Output the [X, Y] coordinate of the center of the cell containing the given text.  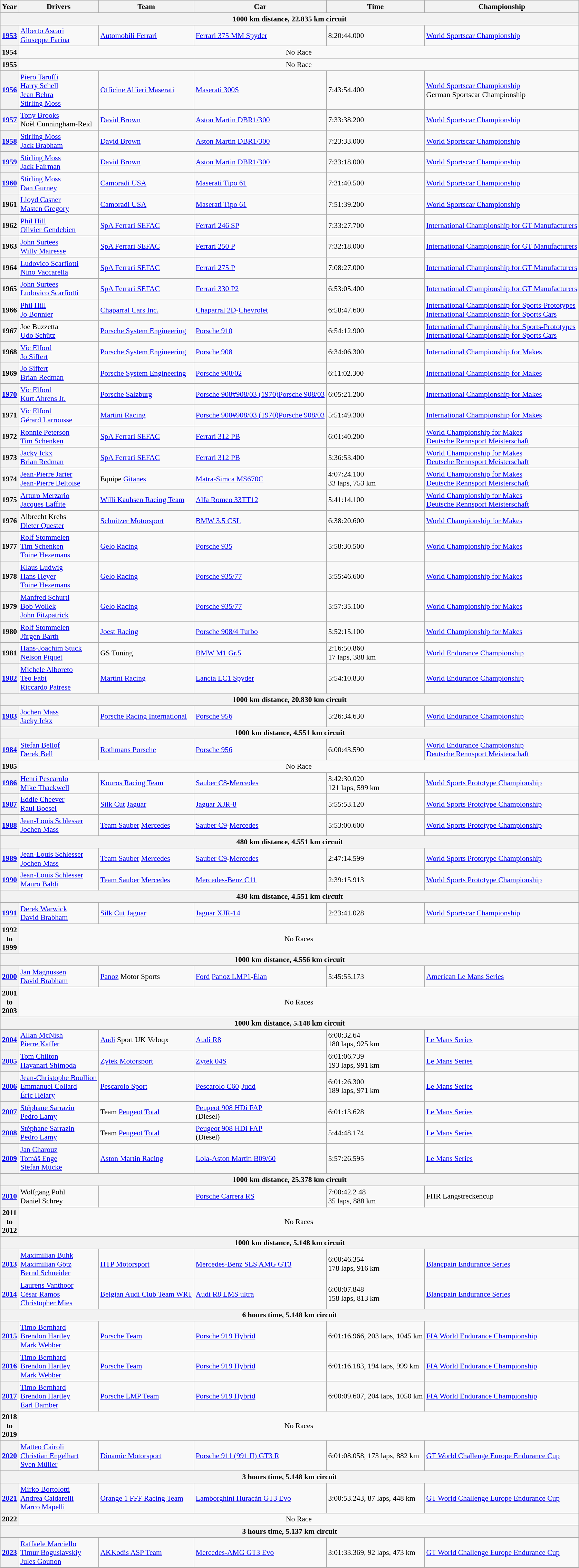
Ferrari 330 P2 [260, 289]
5:58:30.500 [375, 546]
Vic Elford Jo Siffert [59, 352]
1991 [10, 913]
Rolf Stommelen Tim Schenken Toine Hezemans [59, 546]
Vic Elford Gérard Larrousse [59, 416]
5:57:26.595 [375, 1159]
Ferrari 250 P [260, 247]
7:00:42.2 4835 laps, 888 km [375, 1196]
6:00:07.848158 laps, 813 km [375, 1294]
Raffaele Marciello Timur Boguslavskiy Jules Gounon [59, 1552]
Arturo Merzario Jacques Laffite [59, 500]
2:39:15.913 [375, 880]
7:08:27.000 [375, 268]
Jan Charouz Tomáš Enge Stefan Mücke [59, 1159]
3:00:53.243, 87 laps, 448 km [375, 1498]
John Surtees Willy Mairesse [59, 247]
6:01:26.300189 laps, 971 km [375, 1086]
1981 [10, 653]
2:47:14.599 [375, 858]
Porsche 908/4 Turbo [260, 632]
Porsche 908/02 [260, 373]
Matra-Simca MS670C [260, 479]
Belgian Audi Club Team WRT [146, 1294]
Time [375, 7]
5:54:10.830 [375, 679]
3 hours time, 5.137 km circuit [290, 1532]
Lancia LC1 Spyder [260, 679]
1979 [10, 606]
6:01:06.739193 laps, 991 km [375, 1061]
1956 [10, 90]
2021 [10, 1498]
5:52:15.100 [375, 632]
Jacky Ickx Brian Redman [59, 458]
1969 [10, 373]
3:42:30.020121 laps, 599 km [375, 783]
Porsche 935 [260, 546]
1963 [10, 247]
5:44:48.174 [375, 1133]
Ronnie Peterson Tim Schenken [59, 436]
Matteo Cairoli Christian Engelhart Sven Müller [59, 1456]
2008 [10, 1133]
1971 [10, 416]
2000 [10, 977]
Vic Elford Kurt Ahrens Jr. [59, 394]
7:23:33.000 [375, 141]
6:53:05.400 [375, 289]
Tony Brooks Noël Cunningham-Reid [59, 120]
1965 [10, 289]
Chaparral 2D-Chevrolet [260, 310]
Phil Hill Olivier Gendebien [59, 226]
1959 [10, 162]
Maximilian Buhk Maximilian Götz Bernd Schneider [59, 1264]
Porsche LMP Team [146, 1396]
Joe Buzzetta Udo Schütz [59, 331]
1953 [10, 35]
Pescarolo Sport [146, 1086]
2006 [10, 1086]
Laurens Vanthoor César Ramos Christopher Mies [59, 1294]
Tom Chilton Hayanari Shimoda [59, 1061]
1954 [10, 52]
Jo Siffert Brian Redman [59, 373]
Zytek Motorsport [146, 1061]
Jean-Christophe Boullion Emmanuel Collard Éric Hélary [59, 1086]
1972 [10, 436]
1000 km distance, 4.556 km circuit [290, 960]
1955 [10, 65]
Porsche 908 [260, 352]
Phil Hill Jo Bonnier [59, 310]
Wolfgang Pohl Daniel Schrey [59, 1196]
Jochen Mass Jacky Ickx [59, 716]
Mercedes-Benz SLS AMG GT3 [260, 1264]
1968 [10, 352]
World Sportscar ChampionshipGerman Sportscar Championship [502, 90]
6:01:16.183, 194 laps, 999 km [375, 1366]
5:55:46.600 [375, 577]
4:07:24.10033 laps, 753 km [375, 479]
3:01:33.369, 92 laps, 473 km [375, 1552]
Derek Warwick David Brabham [59, 913]
1962 [10, 226]
Sauber C8-Mercedes [260, 783]
Ferrari 246 SP [260, 226]
Porsche 910 [260, 331]
BMW M1 Gr.5 [260, 653]
2013 [10, 1264]
2010 [10, 1196]
7:33:27.700 [375, 226]
1958 [10, 141]
7:51:39.200 [375, 204]
2015 [10, 1336]
2009 [10, 1159]
6 hours time, 5.148 km circuit [290, 1315]
6:01:40.200 [375, 436]
Porsche Salzburg [146, 394]
Audi Sport UK Veloqx [146, 1040]
GS Tuning [146, 653]
FHR Langstreckencup [502, 1196]
2016 [10, 1366]
2014 [10, 1294]
World Endurance Championship Deutsche Rennsport Meisterschaft [502, 750]
6:00:09.607, 204 laps, 1050 km [375, 1396]
6:05:21.200 [375, 394]
Porsche Carrera RS [260, 1196]
1974 [10, 479]
Timo Bernhard Brendon Hartley Earl Bamber [59, 1396]
1000 km distance, 25.378 km circuit [290, 1180]
5:45:55.173 [375, 977]
1989 [10, 858]
1975 [10, 500]
Mirko Bortolotti Andrea Caldarelli Marco Mapelli [59, 1498]
Michele Alboreto Teo Fabi Riccardo Patrese [59, 679]
Audi R8 [260, 1040]
2023 [10, 1552]
6:11:02.300 [375, 373]
Mercedes-Benz C11 [260, 880]
Championship [502, 7]
Panoz Motor Sports [146, 977]
5:51:49.300 [375, 416]
1000 km distance, 22.835 km circuit [290, 19]
Aston Martin Racing [146, 1159]
6:01:16.966, 203 laps, 1045 km [375, 1336]
Klaus Ludwig Hans Heyer Toine Hezemans [59, 577]
5:53:00.600 [375, 825]
Mercedes-AMG GT3 Evo [260, 1552]
1964 [10, 268]
5:36:53.400 [375, 458]
Willi Kauhsen Racing Team [146, 500]
Lamborghini Huracán GT3 Evo [260, 1498]
1978 [10, 577]
Year [10, 7]
1988 [10, 825]
Zytek 04S [260, 1061]
Stirling Moss Jack Brabham [59, 141]
Eddie Cheever Raul Boesel [59, 804]
Allan McNish Pierre Kaffer [59, 1040]
1985 [10, 767]
Jaguar XJR-8 [260, 804]
1000 km distance, 4.551 km circuit [290, 733]
2017 [10, 1396]
Dinamic Motorsport [146, 1456]
Ferrari 275 P [260, 268]
1966 [10, 310]
6:01:08.058, 173 laps, 882 km [375, 1456]
1987 [10, 804]
2020 [10, 1456]
6:38:20.600 [375, 521]
6:54:12.900 [375, 331]
Ludovico Scarfiotti Nino Vaccarella [59, 268]
1960 [10, 183]
2004 [10, 1040]
Albrecht Krebs Dieter Quester [59, 521]
5:55:53.120 [375, 804]
1977 [10, 546]
Kouros Racing Team [146, 783]
1986 [10, 783]
Automobili Ferrari [146, 35]
8:20:44.000 [375, 35]
Chaparral Cars Inc. [146, 310]
5:41:14.100 [375, 500]
Manfred Schurti Bob Wollek John Fitzpatrick [59, 606]
6:58:47.600 [375, 310]
6:00:46.354178 laps, 916 km [375, 1264]
7:31:40.500 [375, 183]
2018to2019 [10, 1426]
Jean-Louis Schlesser Mauro Baldi [59, 880]
6:00:43.590 [375, 750]
2007 [10, 1112]
Alfa Romeo 33TT12 [260, 500]
1984 [10, 750]
2:23:41.028 [375, 913]
1976 [10, 521]
Rolf Stommelen Jürgen Barth [59, 632]
Audi R8 LMS ultra [260, 1294]
7:43:54.400 [375, 90]
Car [260, 7]
Orange 1 FFF Racing Team [146, 1498]
Jean-Pierre Jarier Jean-Pierre Beltoise [59, 479]
2022 [10, 1519]
Stefan Bellof Derek Bell [59, 750]
1973 [10, 458]
Stirling Moss Jack Fairman [59, 162]
Drivers [59, 7]
6:34:06.300 [375, 352]
Jan Magnussen David Brabham [59, 977]
Porsche 911 (991 II) GT3 R [260, 1456]
2001to2003 [10, 1002]
1970 [10, 394]
Maserati 300S [260, 90]
Lola-Aston Martin B09/60 [260, 1159]
1957 [10, 120]
3 hours time, 5.148 km circuit [290, 1477]
1990 [10, 880]
2005 [10, 1061]
BMW 3.5 CSL [260, 521]
5:26:34.630 [375, 716]
Ferrari 375 MM Spyder [260, 35]
Team [146, 7]
Hans-Joachim Stuck Nelson Piquet [59, 653]
Lloyd Casner Masten Gregory [59, 204]
480 km distance, 4.551 km circuit [290, 842]
2011to2012 [10, 1222]
Officine Alfieri Maserati [146, 90]
1983 [10, 716]
1000 km distance, 20.830 km circuit [290, 700]
2:16:50.86017 laps, 388 km [375, 653]
HTP Motorsport [146, 1264]
Rothmans Porsche [146, 750]
6:01:13.628 [375, 1112]
430 km distance, 4.551 km circuit [290, 897]
Henri Pescarolo Mike Thackwell [59, 783]
Ford Panoz LMP1-Élan [260, 977]
7:33:18.000 [375, 162]
AKKodis ASP Team [146, 1552]
1992to1999 [10, 939]
Pescarolo C60-Judd [260, 1086]
1967 [10, 331]
Schnitzer Motorsport [146, 521]
5:57:35.100 [375, 606]
Alberto Ascari Giuseppe Farina [59, 35]
Equipe Gitanes [146, 479]
1980 [10, 632]
American Le Mans Series [502, 977]
Jaguar XJR-14 [260, 913]
Stirling Moss Dan Gurney [59, 183]
7:33:38.200 [375, 120]
1982 [10, 679]
6:00:32.64180 laps, 925 km [375, 1040]
Joest Racing [146, 632]
1961 [10, 204]
John Surtees Ludovico Scarfiotti [59, 289]
Piero Taruffi Harry Schell Jean Behra Stirling Moss [59, 90]
Porsche Racing International [146, 716]
7:32:18.000 [375, 247]
